Extract the (X, Y) coordinate from the center of the cell holding the provided text.  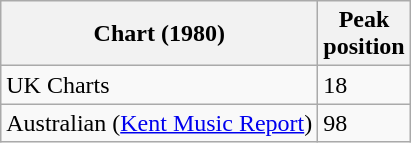
98 (364, 123)
UK Charts (160, 85)
Peakposition (364, 34)
18 (364, 85)
Chart (1980) (160, 34)
Australian (Kent Music Report) (160, 123)
